Identify which cell holds the provided text, then report its (X, Y) central coordinate. 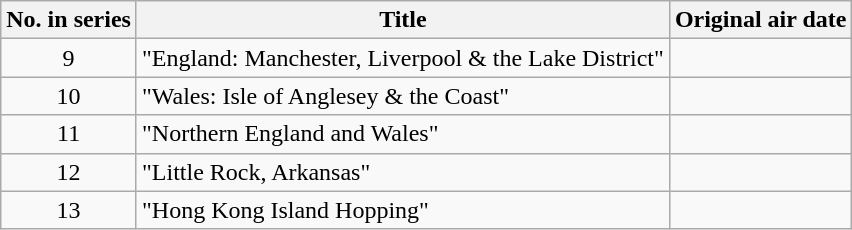
12 (69, 172)
Original air date (760, 20)
13 (69, 210)
"Little Rock, Arkansas" (402, 172)
9 (69, 58)
"Northern England and Wales" (402, 134)
"Wales: Isle of Anglesey & the Coast" (402, 96)
"England: Manchester, Liverpool & the Lake District" (402, 58)
11 (69, 134)
Title (402, 20)
No. in series (69, 20)
"Hong Kong Island Hopping" (402, 210)
10 (69, 96)
